Find where the given text appears and provide that cell's center as (x, y) coordinate. 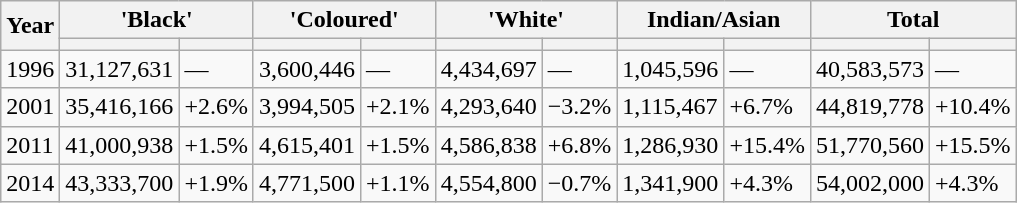
35,416,166 (120, 107)
+15.5% (974, 145)
+6.7% (768, 107)
40,583,573 (870, 69)
Total (913, 20)
3,994,505 (306, 107)
+10.4% (974, 107)
44,819,778 (870, 107)
'White' (526, 20)
4,554,800 (488, 183)
+1.1% (398, 183)
−0.7% (580, 183)
−3.2% (580, 107)
4,293,640 (488, 107)
+15.4% (768, 145)
'Coloured' (344, 20)
54,002,000 (870, 183)
+6.8% (580, 145)
Indian/Asian (714, 20)
51,770,560 (870, 145)
1996 (30, 69)
41,000,938 (120, 145)
3,600,446 (306, 69)
+1.9% (216, 183)
4,434,697 (488, 69)
4,615,401 (306, 145)
+2.1% (398, 107)
2011 (30, 145)
4,771,500 (306, 183)
'Black' (157, 20)
4,586,838 (488, 145)
31,127,631 (120, 69)
1,045,596 (670, 69)
43,333,700 (120, 183)
2014 (30, 183)
1,115,467 (670, 107)
Year (30, 26)
1,286,930 (670, 145)
+2.6% (216, 107)
1,341,900 (670, 183)
2001 (30, 107)
